Pinpoint the cell where the given text exists, returning its (x, y) midpoint coordinate. 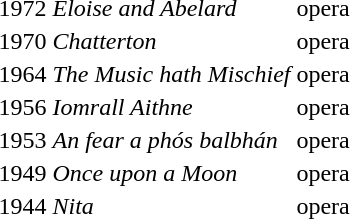
Iomrall Aithne (172, 107)
The Music hath Mischief (172, 74)
Once upon a Moon (172, 173)
An fear a phós balbhán (172, 140)
Chatterton (172, 41)
